From the cell containing the given text, extract its center point as [x, y] coordinate. 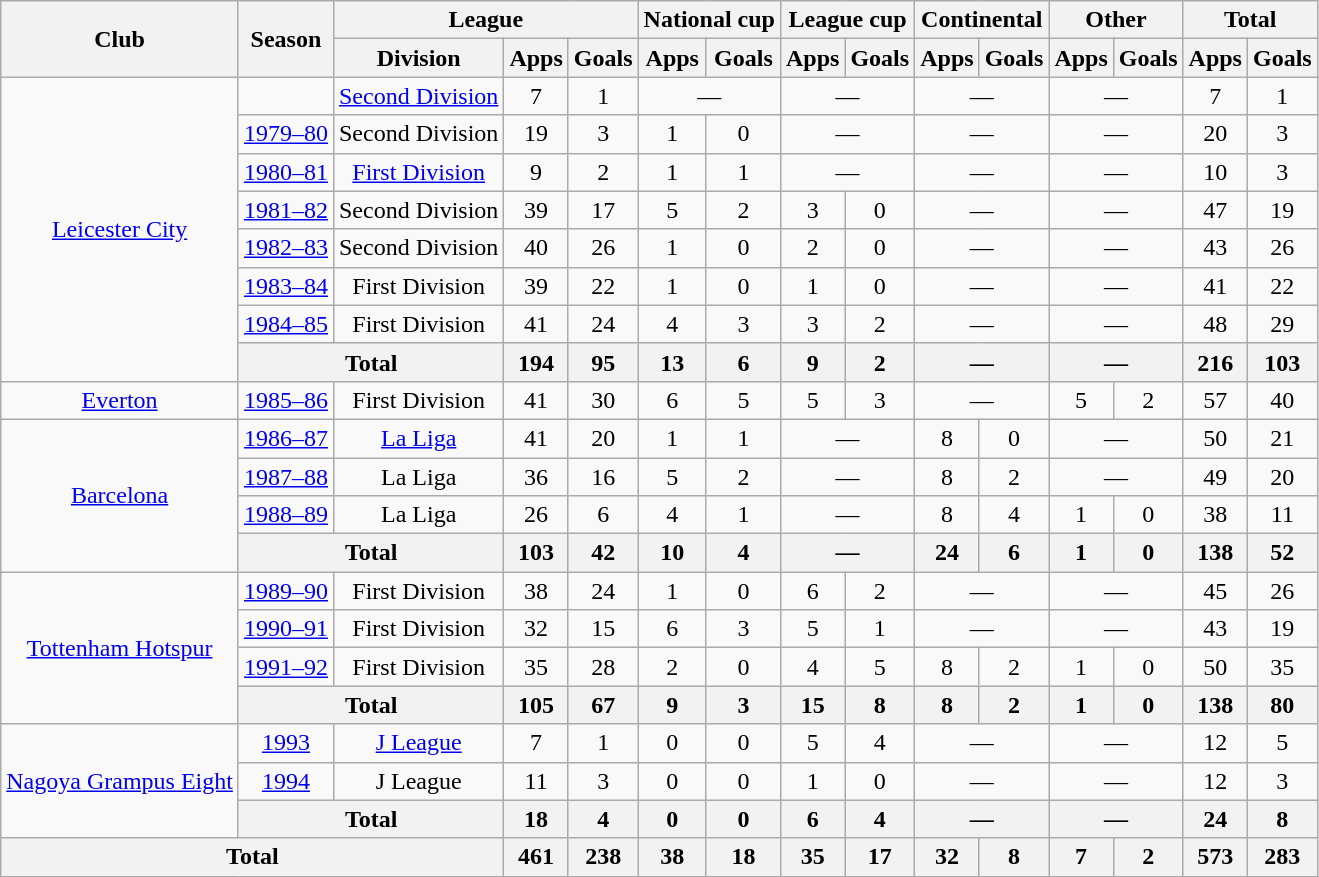
52 [1282, 553]
49 [1215, 477]
194 [536, 362]
1982–83 [286, 248]
1981–82 [286, 210]
80 [1282, 705]
67 [603, 705]
1979–80 [286, 134]
16 [603, 477]
Nagoya Grampus Eight [120, 781]
Everton [120, 400]
1994 [286, 781]
105 [536, 705]
League cup [847, 20]
1990–91 [286, 629]
National cup [709, 20]
216 [1215, 362]
13 [672, 362]
Other [1116, 20]
1987–88 [286, 477]
1988–89 [286, 515]
Barcelona [120, 495]
1980–81 [286, 172]
Season [286, 39]
21 [1282, 438]
1986–87 [286, 438]
1985–86 [286, 400]
283 [1282, 857]
573 [1215, 857]
1989–90 [286, 591]
42 [603, 553]
30 [603, 400]
1991–92 [286, 667]
95 [603, 362]
Division [418, 58]
29 [1282, 324]
36 [536, 477]
461 [536, 857]
1984–85 [286, 324]
48 [1215, 324]
Club [120, 39]
League [486, 20]
47 [1215, 210]
Leicester City [120, 229]
57 [1215, 400]
Continental [982, 20]
1983–84 [286, 286]
45 [1215, 591]
Tottenham Hotspur [120, 648]
28 [603, 667]
238 [603, 857]
1993 [286, 743]
